Detect which cell encompasses the target text, then output its [x, y] center coordinate. 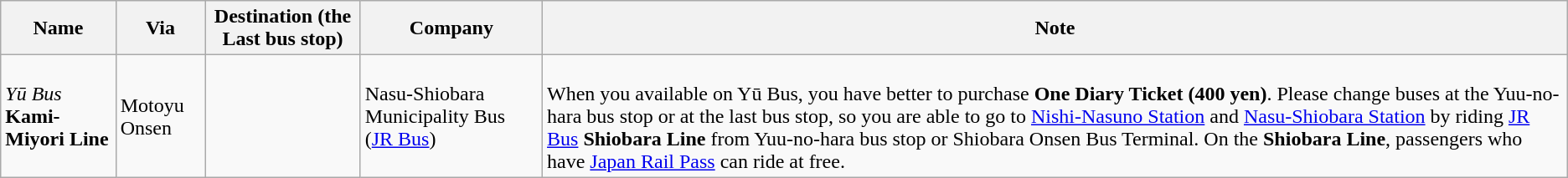
Nasu-Shiobara Municipality Bus (JR Bus) [451, 116]
Name [59, 28]
Via [161, 28]
Yū Bus Kami-Miyori Line [59, 116]
Note [1055, 28]
Destination (the Last bus stop) [283, 28]
Motoyu Onsen [161, 116]
Company [451, 28]
